Locate the cell with the specified text and output its [x, y] center coordinate. 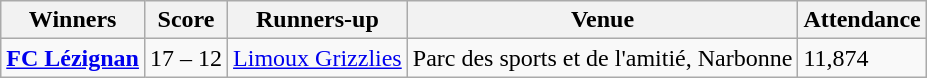
11,874 [862, 58]
Venue [602, 20]
Parc des sports et de l'amitié, Narbonne [602, 58]
FC Lézignan [73, 58]
Runners-up [318, 20]
17 – 12 [186, 58]
Limoux Grizzlies [318, 58]
Winners [73, 20]
Score [186, 20]
Attendance [862, 20]
